Search for the cell housing the specified text and yield its [X, Y] center coordinate. 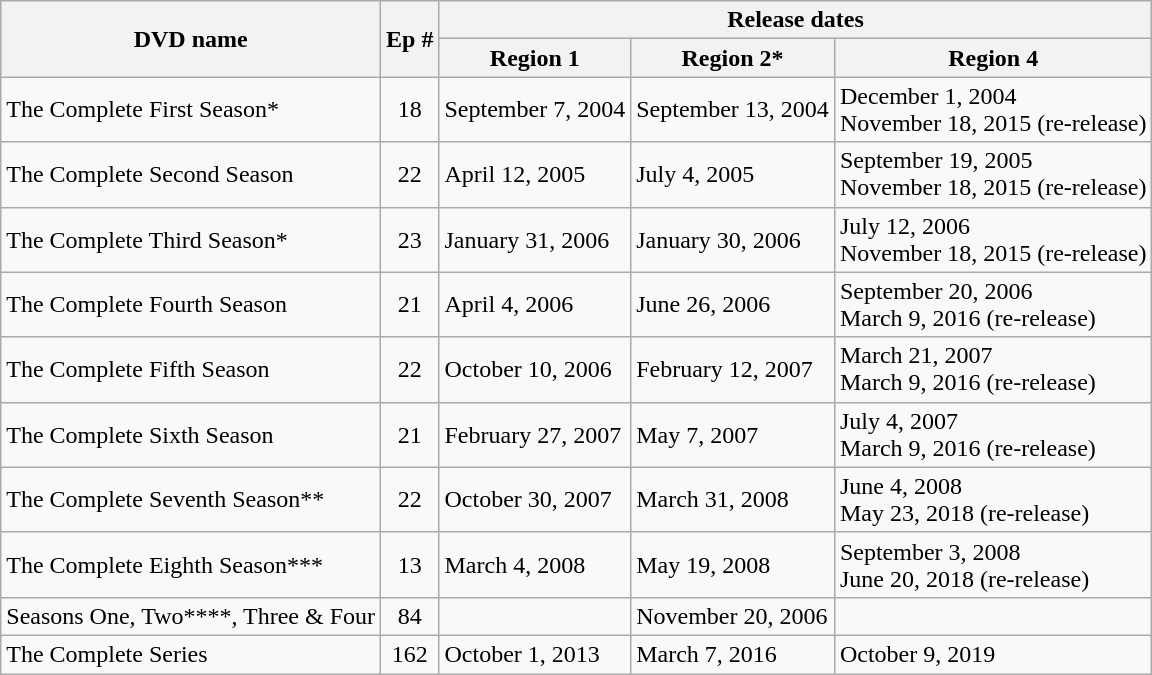
March 31, 2008 [733, 500]
February 12, 2007 [733, 370]
DVD name [191, 39]
Ep # [410, 39]
October 9, 2019 [993, 654]
January 30, 2006 [733, 240]
The Complete Eighth Season*** [191, 564]
April 12, 2005 [535, 174]
The Complete Series [191, 654]
The Complete Fourth Season [191, 304]
The Complete Seventh Season** [191, 500]
September 20, 2006March 9, 2016 (re-release) [993, 304]
The Complete Sixth Season [191, 434]
The Complete Third Season* [191, 240]
13 [410, 564]
Release dates [796, 20]
84 [410, 616]
May 19, 2008 [733, 564]
September 3, 2008June 20, 2018 (re-release) [993, 564]
Region 2* [733, 58]
March 21, 2007March 9, 2016 (re-release) [993, 370]
September 13, 2004 [733, 110]
September 7, 2004 [535, 110]
March 7, 2016 [733, 654]
The Complete Second Season [191, 174]
23 [410, 240]
July 4, 2005 [733, 174]
June 4, 2008May 23, 2018 (re-release) [993, 500]
September 19, 2005November 18, 2015 (re-release) [993, 174]
Seasons One, Two****, Three & Four [191, 616]
March 4, 2008 [535, 564]
October 30, 2007 [535, 500]
Region 1 [535, 58]
April 4, 2006 [535, 304]
October 10, 2006 [535, 370]
162 [410, 654]
The Complete First Season* [191, 110]
November 20, 2006 [733, 616]
October 1, 2013 [535, 654]
July 4, 2007March 9, 2016 (re-release) [993, 434]
January 31, 2006 [535, 240]
July 12, 2006November 18, 2015 (re-release) [993, 240]
The Complete Fifth Season [191, 370]
December 1, 2004November 18, 2015 (re-release) [993, 110]
February 27, 2007 [535, 434]
Region 4 [993, 58]
June 26, 2006 [733, 304]
May 7, 2007 [733, 434]
18 [410, 110]
